Capture the cell that displays the provided text and extract its (x, y) central coordinate. 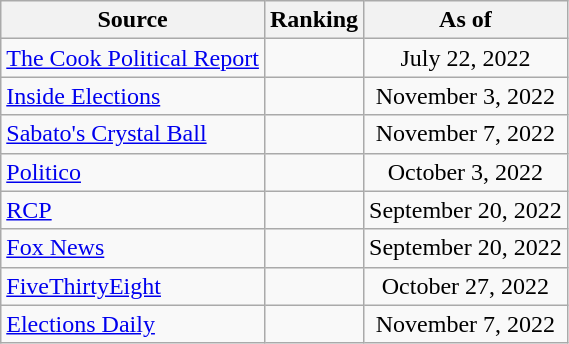
As of (466, 20)
Politico (133, 172)
Ranking (314, 20)
Sabato's Crystal Ball (133, 134)
RCP (133, 210)
Fox News (133, 248)
FiveThirtyEight (133, 286)
Elections Daily (133, 324)
October 3, 2022 (466, 172)
The Cook Political Report (133, 58)
Source (133, 20)
Inside Elections (133, 96)
July 22, 2022 (466, 58)
October 27, 2022 (466, 286)
November 3, 2022 (466, 96)
